Scan for the cell matching the given text and deliver its [x, y] coordinate at center. 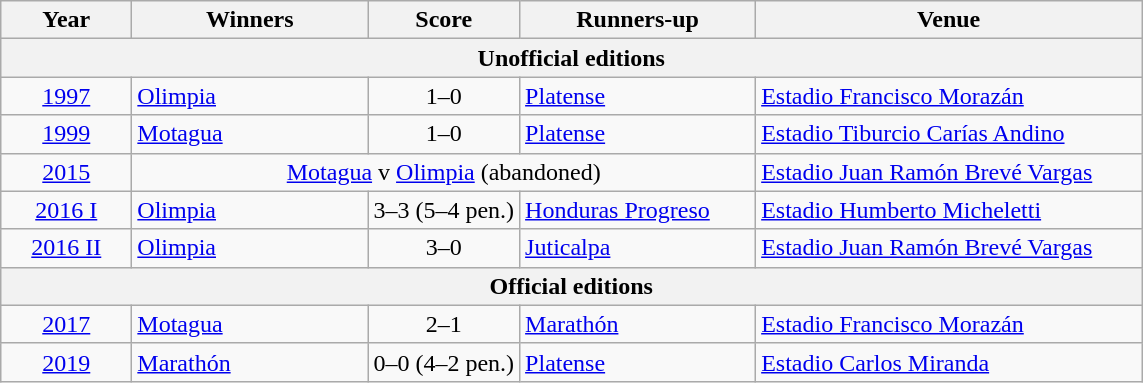
Winners [250, 20]
2019 [66, 362]
Official editions [572, 286]
2016 I [66, 210]
Juticalpa [638, 248]
2–1 [444, 324]
Year [66, 20]
1999 [66, 134]
Runners-up [638, 20]
2017 [66, 324]
Honduras Progreso [638, 210]
2015 [66, 172]
3–3 (5–4 pen.) [444, 210]
Estadio Carlos Miranda [949, 362]
Score [444, 20]
3–0 [444, 248]
0–0 (4–2 pen.) [444, 362]
Unofficial editions [572, 58]
Venue [949, 20]
Motagua v Olimpia (abandoned) [444, 172]
Estadio Tiburcio Carías Andino [949, 134]
Estadio Humberto Micheletti [949, 210]
1997 [66, 96]
2016 II [66, 248]
